Pinpoint the cell where the given text exists, returning its [X, Y] midpoint coordinate. 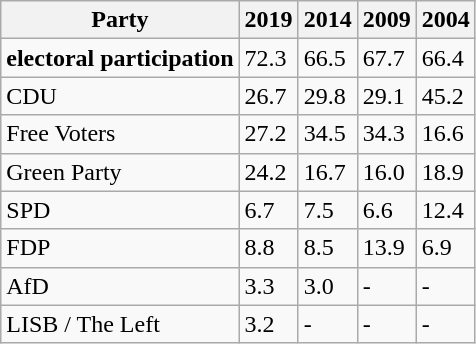
7.5 [328, 210]
3.2 [268, 324]
Free Voters [120, 134]
3.3 [268, 286]
Party [120, 20]
16.7 [328, 172]
2014 [328, 20]
16.0 [386, 172]
13.9 [386, 248]
SPD [120, 210]
12.4 [446, 210]
LISB / The Left [120, 324]
2019 [268, 20]
24.2 [268, 172]
6.6 [386, 210]
16.6 [446, 134]
18.9 [446, 172]
34.3 [386, 134]
electoral participation [120, 58]
29.8 [328, 96]
8.5 [328, 248]
6.9 [446, 248]
CDU [120, 96]
45.2 [446, 96]
3.0 [328, 286]
2009 [386, 20]
FDP [120, 248]
27.2 [268, 134]
66.4 [446, 58]
67.7 [386, 58]
2004 [446, 20]
Green Party [120, 172]
72.3 [268, 58]
29.1 [386, 96]
26.7 [268, 96]
6.7 [268, 210]
66.5 [328, 58]
34.5 [328, 134]
8.8 [268, 248]
AfD [120, 286]
